From the cell containing the given text, extract its center point as [x, y] coordinate. 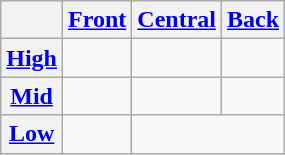
Low [32, 134]
Central [177, 20]
Front [98, 20]
Back [254, 20]
Mid [32, 96]
High [32, 58]
